For the text-containing cell, return its midpoint in [x, y] coordinate format. 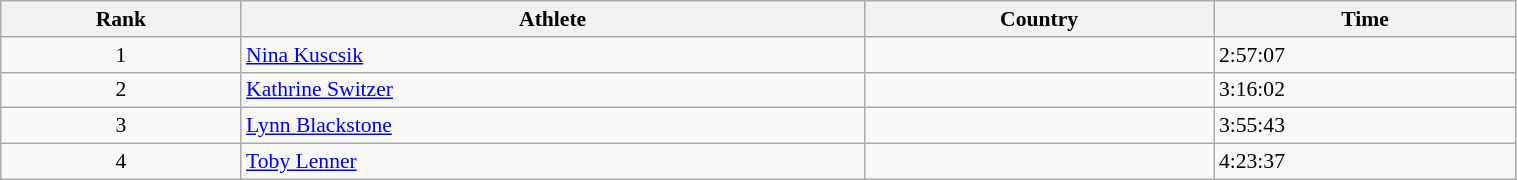
4:23:37 [1365, 162]
2 [121, 90]
2:57:07 [1365, 55]
Athlete [552, 19]
Rank [121, 19]
1 [121, 55]
Toby Lenner [552, 162]
Lynn Blackstone [552, 126]
3:16:02 [1365, 90]
3:55:43 [1365, 126]
4 [121, 162]
Kathrine Switzer [552, 90]
Time [1365, 19]
Nina Kuscsik [552, 55]
Country [1039, 19]
3 [121, 126]
